From the cell containing the given text, extract its center point as (x, y) coordinate. 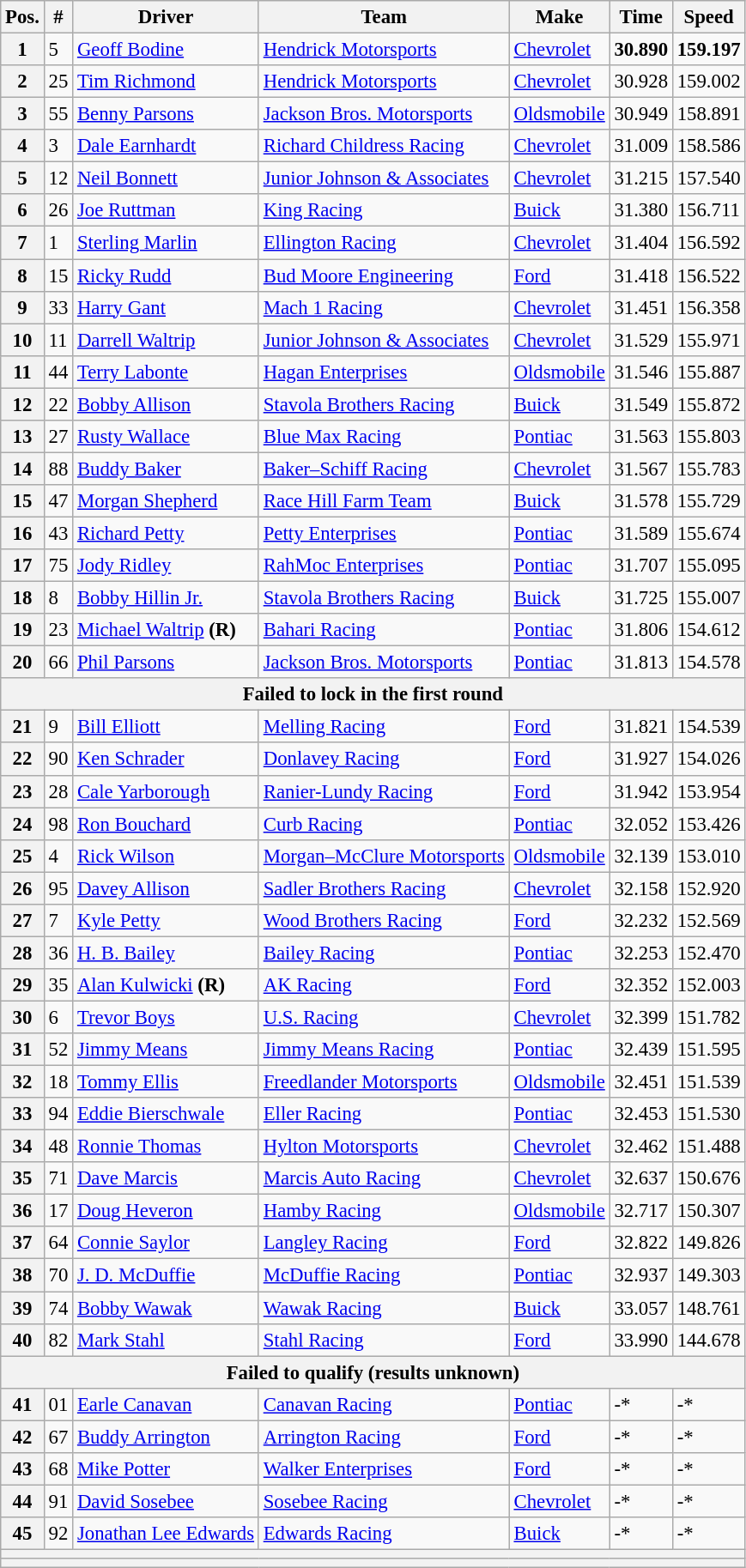
31 (22, 1050)
Dale Earnhardt (167, 146)
149.826 (709, 1244)
21 (22, 727)
154.578 (709, 663)
48 (58, 1147)
31.927 (640, 760)
Morgan–McClure Motorsports (384, 856)
152.569 (709, 921)
30.928 (640, 82)
Bud Moore Engineering (384, 275)
32.052 (640, 824)
Hagan Enterprises (384, 372)
30.949 (640, 114)
Bobby Allison (167, 404)
Sosebee Racing (384, 1501)
Make (560, 17)
Morgan Shepherd (167, 501)
Sterling Marlin (167, 243)
55 (58, 114)
31.806 (640, 630)
155.872 (709, 404)
Ronnie Thomas (167, 1147)
68 (58, 1469)
31.451 (640, 307)
156.358 (709, 307)
159.197 (709, 50)
155.887 (709, 372)
Tommy Ellis (167, 1082)
32.439 (640, 1050)
Failed to lock in the first round (373, 694)
152.003 (709, 985)
75 (58, 566)
151.530 (709, 1114)
155.803 (709, 437)
Neil Bonnett (167, 179)
32.253 (640, 953)
Time (640, 17)
Doug Heveron (167, 1211)
41 (22, 1404)
Blue Max Racing (384, 437)
Race Hill Farm Team (384, 501)
Freedlander Motorsports (384, 1082)
31.707 (640, 566)
32.352 (640, 985)
155.729 (709, 501)
98 (58, 824)
94 (58, 1114)
149.303 (709, 1275)
31.380 (640, 210)
33.990 (640, 1340)
Darrell Waltrip (167, 340)
88 (58, 469)
151.539 (709, 1082)
37 (22, 1244)
McDuffie Racing (384, 1275)
156.711 (709, 210)
Alan Kulwicki (R) (167, 985)
42 (22, 1437)
38 (22, 1275)
Rusty Wallace (167, 437)
Bill Elliott (167, 727)
Edwards Racing (384, 1534)
Melling Racing (384, 727)
Arrington Racing (384, 1437)
32 (22, 1082)
Jonathan Lee Edwards (167, 1534)
91 (58, 1501)
82 (58, 1340)
32.637 (640, 1178)
24 (22, 824)
Jody Ridley (167, 566)
Richard Childress Racing (384, 146)
152.920 (709, 888)
32.937 (640, 1275)
90 (58, 760)
156.592 (709, 243)
Connie Saylor (167, 1244)
154.539 (709, 727)
31.813 (640, 663)
157.540 (709, 179)
13 (22, 437)
Dave Marcis (167, 1178)
151.488 (709, 1147)
Eller Racing (384, 1114)
31.404 (640, 243)
01 (58, 1404)
33.057 (640, 1308)
Walker Enterprises (384, 1469)
Buddy Arrington (167, 1437)
Harry Gant (167, 307)
29 (22, 985)
151.595 (709, 1050)
Pos. (22, 17)
Ron Bouchard (167, 824)
Marcis Auto Racing (384, 1178)
David Sosebee (167, 1501)
31.578 (640, 501)
AK Racing (384, 985)
Benny Parsons (167, 114)
Rick Wilson (167, 856)
32.158 (640, 888)
Bobby Wawak (167, 1308)
159.002 (709, 82)
32.717 (640, 1211)
16 (22, 533)
Mach 1 Racing (384, 307)
J. D. McDuffie (167, 1275)
Michael Waltrip (R) (167, 630)
31.418 (640, 275)
95 (58, 888)
Stahl Racing (384, 1340)
Cale Yarborough (167, 791)
30 (22, 1017)
31.821 (640, 727)
155.007 (709, 598)
31.546 (640, 372)
Baker–Schiff Racing (384, 469)
150.676 (709, 1178)
2 (22, 82)
Mike Potter (167, 1469)
Ken Schrader (167, 760)
Driver (167, 17)
32.462 (640, 1147)
158.586 (709, 146)
155.674 (709, 533)
39 (22, 1308)
20 (22, 663)
Donlavey Racing (384, 760)
47 (58, 501)
32.139 (640, 856)
Kyle Petty (167, 921)
Speed (709, 17)
Curb Racing (384, 824)
92 (58, 1534)
Tim Richmond (167, 82)
31.563 (640, 437)
40 (22, 1340)
Joe Ruttman (167, 210)
Langley Racing (384, 1244)
155.095 (709, 566)
Petty Enterprises (384, 533)
14 (22, 469)
Hylton Motorsports (384, 1147)
31.725 (640, 598)
19 (22, 630)
Hamby Racing (384, 1211)
Mark Stahl (167, 1340)
Phil Parsons (167, 663)
Eddie Bierschwale (167, 1114)
Ricky Rudd (167, 275)
Wood Brothers Racing (384, 921)
Sadler Brothers Racing (384, 888)
30.890 (640, 50)
32.399 (640, 1017)
U.S. Racing (384, 1017)
154.612 (709, 630)
31.549 (640, 404)
150.307 (709, 1211)
Jimmy Means Racing (384, 1050)
31.009 (640, 146)
155.971 (709, 340)
154.026 (709, 760)
32.451 (640, 1082)
66 (58, 663)
155.783 (709, 469)
# (58, 17)
Ranier-Lundy Racing (384, 791)
151.782 (709, 1017)
Jimmy Means (167, 1050)
152.470 (709, 953)
158.891 (709, 114)
Team (384, 17)
153.010 (709, 856)
Geoff Bodine (167, 50)
Bahari Racing (384, 630)
Bobby Hillin Jr. (167, 598)
31.567 (640, 469)
32.822 (640, 1244)
144.678 (709, 1340)
H. B. Bailey (167, 953)
Bailey Racing (384, 953)
71 (58, 1178)
Ellington Racing (384, 243)
Terry Labonte (167, 372)
10 (22, 340)
Failed to qualify (results unknown) (373, 1372)
32.232 (640, 921)
70 (58, 1275)
RahMoc Enterprises (384, 566)
Earle Canavan (167, 1404)
34 (22, 1147)
31.942 (640, 791)
74 (58, 1308)
31.215 (640, 179)
Davey Allison (167, 888)
31.589 (640, 533)
Buddy Baker (167, 469)
67 (58, 1437)
52 (58, 1050)
Richard Petty (167, 533)
Canavan Racing (384, 1404)
Wawak Racing (384, 1308)
Trevor Boys (167, 1017)
153.954 (709, 791)
64 (58, 1244)
31.529 (640, 340)
45 (22, 1534)
32.453 (640, 1114)
King Racing (384, 210)
153.426 (709, 824)
148.761 (709, 1308)
156.522 (709, 275)
